Return (x, y) of the center of cell containing provided text 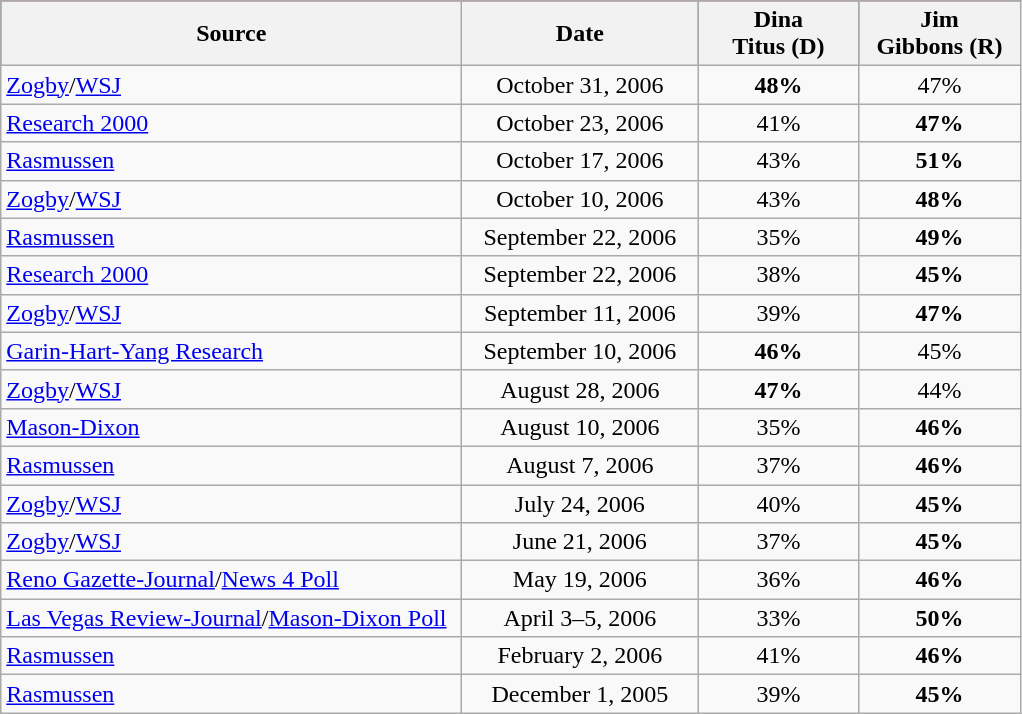
April 3–5, 2006 (580, 618)
36% (778, 580)
Garin-Hart-Yang Research (232, 351)
February 2, 2006 (580, 656)
June 21, 2006 (580, 542)
August 28, 2006 (580, 389)
December 1, 2005 (580, 694)
40% (778, 503)
September 11, 2006 (580, 313)
DinaTitus (D) (778, 34)
September 10, 2006 (580, 351)
51% (940, 161)
July 24, 2006 (580, 503)
October 10, 2006 (580, 199)
Mason-Dixon (232, 427)
JimGibbons (R) (940, 34)
Source (232, 34)
49% (940, 237)
Las Vegas Review-Journal/Mason-Dixon Poll (232, 618)
August 7, 2006 (580, 465)
Reno Gazette-Journal/News 4 Poll (232, 580)
Date (580, 34)
May 19, 2006 (580, 580)
October 17, 2006 (580, 161)
October 23, 2006 (580, 123)
33% (778, 618)
October 31, 2006 (580, 85)
August 10, 2006 (580, 427)
50% (940, 618)
44% (940, 389)
38% (778, 275)
